Find where the given text appears and provide that cell's center as [X, Y] coordinate. 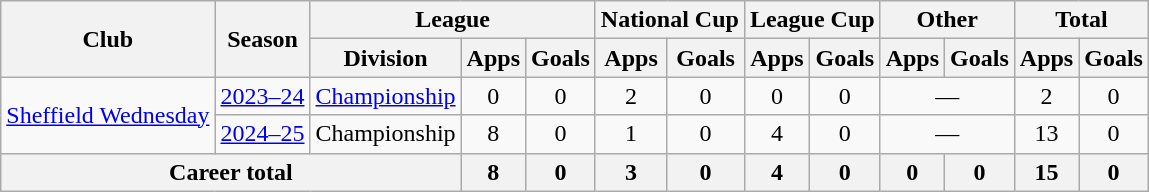
Club [108, 39]
1 [631, 134]
Other [947, 20]
Sheffield Wednesday [108, 115]
15 [1046, 172]
3 [631, 172]
League [452, 20]
2024–25 [262, 134]
2023–24 [262, 96]
Career total [231, 172]
League Cup [812, 20]
Division [386, 58]
13 [1046, 134]
Season [262, 39]
Total [1081, 20]
National Cup [670, 20]
